Provide the [X, Y] coordinate of the cell's center where the given text is located.  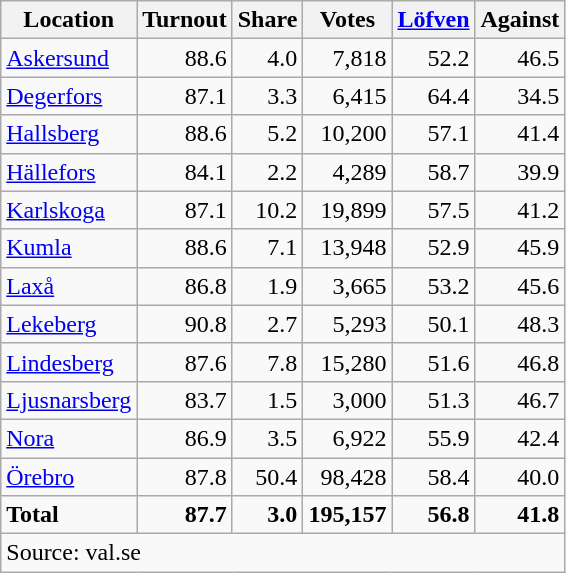
195,157 [348, 515]
1.9 [268, 286]
1.5 [268, 400]
3.3 [268, 96]
Ljusnarsberg [69, 400]
Source: val.se [283, 553]
87.8 [185, 477]
84.1 [185, 172]
90.8 [185, 324]
5,293 [348, 324]
5.2 [268, 134]
Lindesberg [69, 362]
52.2 [434, 58]
87.6 [185, 362]
Total [69, 515]
86.8 [185, 286]
3,665 [348, 286]
41.2 [520, 210]
Laxå [69, 286]
46.8 [520, 362]
Örebro [69, 477]
41.8 [520, 515]
40.0 [520, 477]
Löfven [434, 20]
6,415 [348, 96]
Lekeberg [69, 324]
Share [268, 20]
86.9 [185, 438]
52.9 [434, 248]
46.7 [520, 400]
56.8 [434, 515]
7.1 [268, 248]
50.4 [268, 477]
Hällefors [69, 172]
45.6 [520, 286]
4,289 [348, 172]
Location [69, 20]
Askersund [69, 58]
48.3 [520, 324]
Karlskoga [69, 210]
Kumla [69, 248]
83.7 [185, 400]
51.6 [434, 362]
58.4 [434, 477]
50.1 [434, 324]
19,899 [348, 210]
64.4 [434, 96]
10.2 [268, 210]
42.4 [520, 438]
2.7 [268, 324]
7,818 [348, 58]
57.5 [434, 210]
41.4 [520, 134]
51.3 [434, 400]
46.5 [520, 58]
3,000 [348, 400]
34.5 [520, 96]
4.0 [268, 58]
3.5 [268, 438]
98,428 [348, 477]
53.2 [434, 286]
Hallsberg [69, 134]
6,922 [348, 438]
13,948 [348, 248]
Turnout [185, 20]
Against [520, 20]
Nora [69, 438]
Degerfors [69, 96]
57.1 [434, 134]
55.9 [434, 438]
10,200 [348, 134]
87.7 [185, 515]
45.9 [520, 248]
Votes [348, 20]
58.7 [434, 172]
7.8 [268, 362]
15,280 [348, 362]
2.2 [268, 172]
3.0 [268, 515]
39.9 [520, 172]
